Capture the cell that displays the provided text and extract its [x, y] central coordinate. 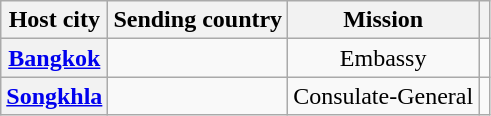
Embassy [384, 58]
Host city [54, 20]
Bangkok [54, 58]
Songkhla [54, 96]
Mission [384, 20]
Consulate-General [384, 96]
Sending country [198, 20]
